Determine the [x, y] coordinate at the center of the cell enclosing the given text.  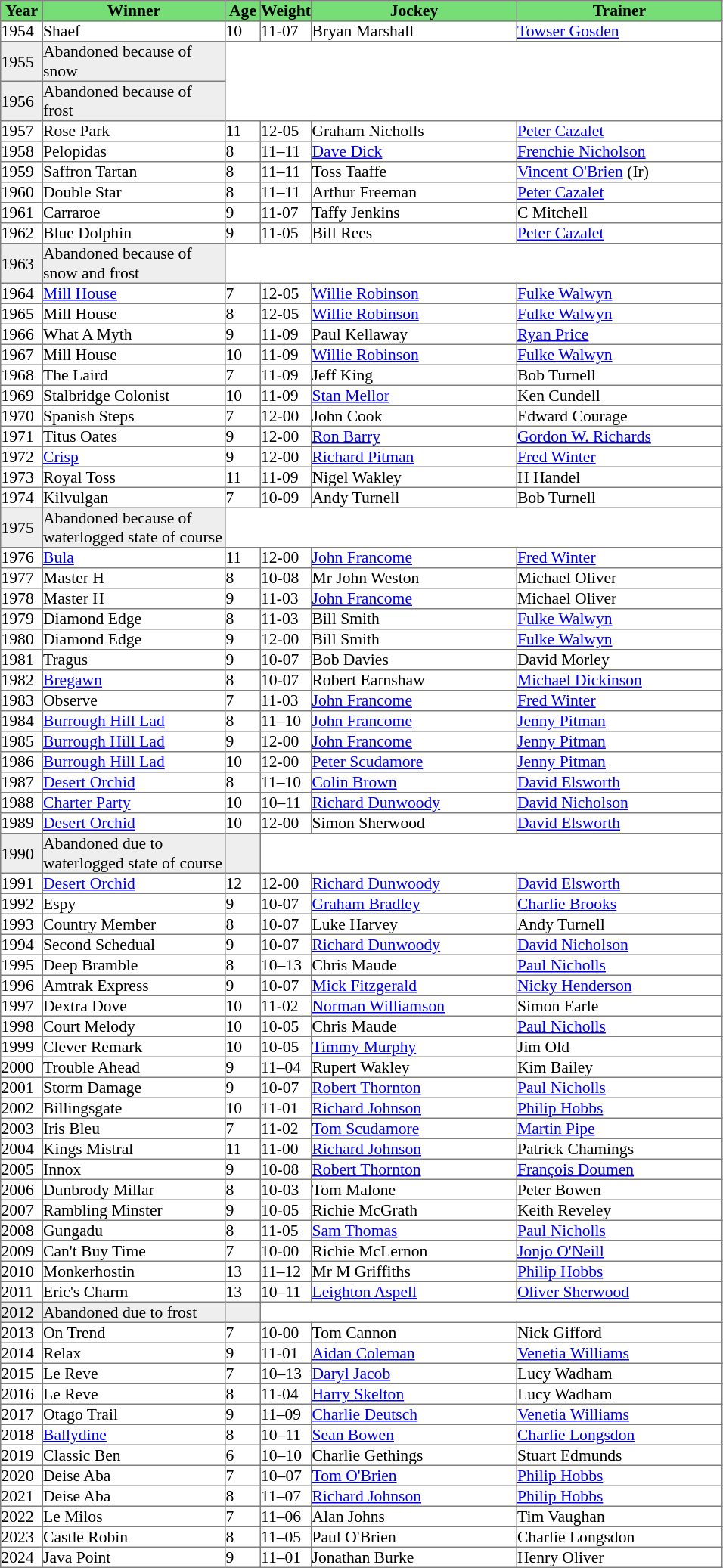
Graham Nicholls [414, 132]
1988 [22, 803]
Arthur Freeman [414, 192]
1983 [22, 700]
1973 [22, 477]
1967 [22, 354]
Ken Cundell [619, 395]
Jim Old [619, 1047]
Charlie Gethings [414, 1455]
Henry Oliver [619, 1557]
2023 [22, 1537]
2015 [22, 1374]
1964 [22, 293]
Eric's Charm [134, 1292]
Abandoned because of snow and frost [134, 263]
Bob Davies [414, 660]
Martin Pipe [619, 1129]
2004 [22, 1148]
Tom Scudamore [414, 1129]
Titus Oates [134, 436]
2008 [22, 1230]
Harry Skelton [414, 1393]
Shaef [134, 32]
Tom O'Brien [414, 1475]
Jonathan Burke [414, 1557]
Colin Brown [414, 782]
Castle Robin [134, 1537]
Simon Earle [619, 1006]
2012 [22, 1312]
Blue Dolphin [134, 233]
Gungadu [134, 1230]
Ron Barry [414, 436]
What A Myth [134, 334]
Richie McLernon [414, 1251]
Daryl Jacob [414, 1374]
1976 [22, 558]
Mr John Weston [414, 578]
1960 [22, 192]
1980 [22, 640]
Edward Courage [619, 416]
Year [22, 11]
Double Star [134, 192]
1997 [22, 1006]
2018 [22, 1434]
2017 [22, 1414]
Country Member [134, 924]
2009 [22, 1251]
Court Melody [134, 1026]
1986 [22, 762]
Kilvulgan [134, 498]
Dextra Dove [134, 1006]
Age [243, 11]
Mick Fitzgerald [414, 985]
1975 [22, 527]
Charlie Brooks [619, 903]
Towser Gosden [619, 32]
Ballydine [134, 1434]
Graham Bradley [414, 903]
Can't Buy Time [134, 1251]
Aidan Coleman [414, 1352]
1989 [22, 823]
11–04 [286, 1067]
Stalbridge Colonist [134, 395]
1990 [22, 853]
1979 [22, 619]
Innox [134, 1169]
2006 [22, 1189]
Tom Malone [414, 1189]
Abandoned due to waterlogged state of course [134, 853]
2011 [22, 1292]
2003 [22, 1129]
Sean Bowen [414, 1434]
1978 [22, 599]
Saffron Tartan [134, 172]
Alan Johns [414, 1516]
Vincent O'Brien (Ir) [619, 172]
11–07 [286, 1496]
1987 [22, 782]
10–10 [286, 1455]
Oliver Sherwood [619, 1292]
Abandoned because of waterlogged state of course [134, 527]
Monkerhostin [134, 1271]
Mr M Griffiths [414, 1271]
Abandoned because of frost [134, 101]
Toss Taaffe [414, 172]
Le Milos [134, 1516]
C Mitchell [619, 213]
Bryan Marshall [414, 32]
Norman Williamson [414, 1006]
1995 [22, 965]
Paul O'Brien [414, 1537]
2014 [22, 1352]
1963 [22, 263]
1996 [22, 985]
Nick Gifford [619, 1333]
Espy [134, 903]
1955 [22, 61]
2021 [22, 1496]
1966 [22, 334]
1977 [22, 578]
Peter Bowen [619, 1189]
Otago Trail [134, 1414]
11-04 [286, 1393]
Abandoned because of snow [134, 61]
1998 [22, 1026]
Amtrak Express [134, 985]
1991 [22, 883]
Crisp [134, 457]
2016 [22, 1393]
1982 [22, 681]
Sam Thomas [414, 1230]
2010 [22, 1271]
Trouble Ahead [134, 1067]
1981 [22, 660]
Observe [134, 700]
Keith Reveley [619, 1210]
Stuart Edmunds [619, 1455]
Frenchie Nicholson [619, 151]
Spanish Steps [134, 416]
1965 [22, 313]
2007 [22, 1210]
Timmy Murphy [414, 1047]
Tim Vaughan [619, 1516]
Tom Cannon [414, 1333]
1984 [22, 722]
2013 [22, 1333]
11–01 [286, 1557]
Richie McGrath [414, 1210]
Taffy Jenkins [414, 213]
François Doumen [619, 1169]
Dave Dick [414, 151]
Royal Toss [134, 477]
Bula [134, 558]
Winner [134, 11]
1969 [22, 395]
2022 [22, 1516]
Rupert Wakley [414, 1067]
1992 [22, 903]
12 [243, 883]
Jonjo O'Neill [619, 1251]
Charlie Deutsch [414, 1414]
Pelopidas [134, 151]
Jeff King [414, 375]
Second Schedual [134, 944]
11–06 [286, 1516]
John Cook [414, 416]
1962 [22, 233]
Nigel Wakley [414, 477]
11–05 [286, 1537]
11-00 [286, 1148]
Dunbrody Millar [134, 1189]
Gordon W. Richards [619, 436]
1971 [22, 436]
Billingsgate [134, 1107]
1970 [22, 416]
Ryan Price [619, 334]
Kings Mistral [134, 1148]
2020 [22, 1475]
1954 [22, 32]
1961 [22, 213]
2001 [22, 1088]
1985 [22, 741]
Iris Bleu [134, 1129]
1993 [22, 924]
Storm Damage [134, 1088]
1958 [22, 151]
Richard Pitman [414, 457]
10-09 [286, 498]
6 [243, 1455]
Rose Park [134, 132]
Trainer [619, 11]
Deep Bramble [134, 965]
10–07 [286, 1475]
Bill Rees [414, 233]
1974 [22, 498]
Clever Remark [134, 1047]
Java Point [134, 1557]
Luke Harvey [414, 924]
2024 [22, 1557]
2019 [22, 1455]
1959 [22, 172]
1999 [22, 1047]
Rambling Minster [134, 1210]
Stan Mellor [414, 395]
Kim Bailey [619, 1067]
Leighton Aspell [414, 1292]
Patrick Chamings [619, 1148]
Abandoned due to frost [134, 1312]
1957 [22, 132]
11–12 [286, 1271]
Nicky Henderson [619, 985]
Carraroe [134, 213]
Relax [134, 1352]
Bregawn [134, 681]
Charter Party [134, 803]
Classic Ben [134, 1455]
David Morley [619, 660]
2000 [22, 1067]
10-03 [286, 1189]
Paul Kellaway [414, 334]
2005 [22, 1169]
1956 [22, 101]
Robert Earnshaw [414, 681]
The Laird [134, 375]
Peter Scudamore [414, 762]
1972 [22, 457]
1968 [22, 375]
H Handel [619, 477]
Simon Sherwood [414, 823]
11–09 [286, 1414]
2002 [22, 1107]
Michael Dickinson [619, 681]
On Trend [134, 1333]
Tragus [134, 660]
Jockey [414, 11]
Weight [286, 11]
1994 [22, 944]
